Find where the given text appears and provide that cell's center as (X, Y) coordinate. 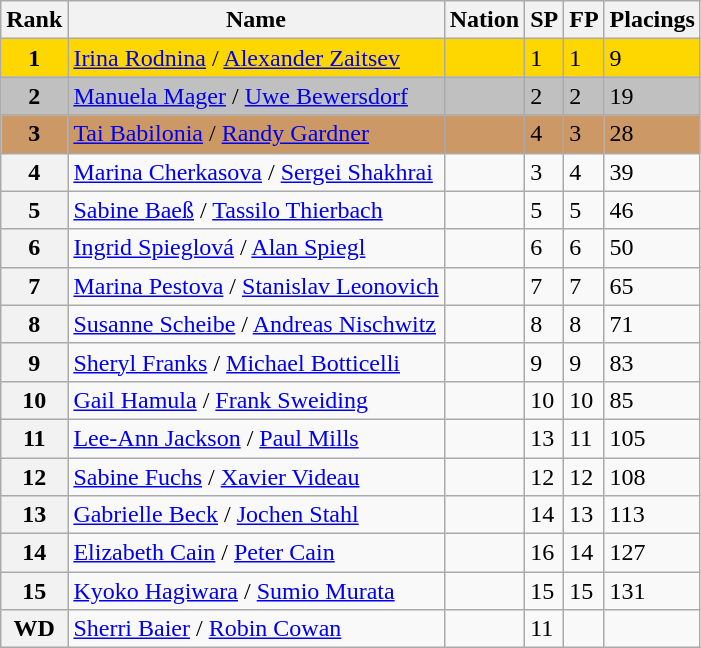
105 (652, 438)
Nation (484, 20)
Name (256, 20)
131 (652, 591)
Placings (652, 20)
83 (652, 362)
Kyoko Hagiwara / Sumio Murata (256, 591)
Sherri Baier / Robin Cowan (256, 629)
Manuela Mager / Uwe Bewersdorf (256, 96)
50 (652, 248)
Ingrid Spieglová / Alan Spiegl (256, 248)
28 (652, 134)
Rank (34, 20)
Lee-Ann Jackson / Paul Mills (256, 438)
65 (652, 286)
Tai Babilonia / Randy Gardner (256, 134)
46 (652, 210)
SP (544, 20)
Sabine Fuchs / Xavier Videau (256, 477)
16 (544, 553)
113 (652, 515)
FP (584, 20)
71 (652, 324)
39 (652, 172)
108 (652, 477)
Sabine Baeß / Tassilo Thierbach (256, 210)
127 (652, 553)
Elizabeth Cain / Peter Cain (256, 553)
Marina Pestova / Stanislav Leonovich (256, 286)
Irina Rodnina / Alexander Zaitsev (256, 58)
Susanne Scheibe / Andreas Nischwitz (256, 324)
85 (652, 400)
Gail Hamula / Frank Sweiding (256, 400)
Gabrielle Beck / Jochen Stahl (256, 515)
19 (652, 96)
WD (34, 629)
Sheryl Franks / Michael Botticelli (256, 362)
Marina Cherkasova / Sergei Shakhrai (256, 172)
